Output the [X, Y] coordinate of the center of the cell containing the given text.  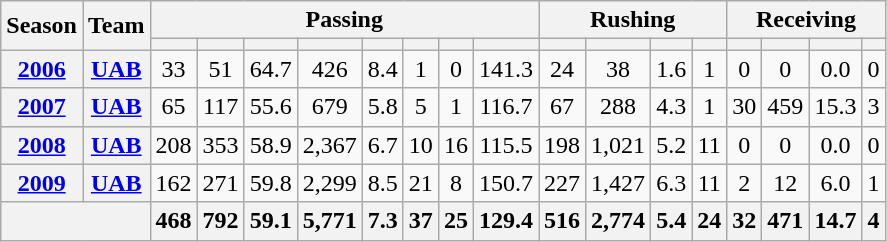
2,774 [618, 221]
2,299 [330, 183]
2,367 [330, 145]
150.7 [506, 183]
5.8 [382, 107]
10 [420, 145]
33 [174, 69]
115.5 [506, 145]
Passing [344, 20]
59.1 [270, 221]
12 [786, 183]
8.4 [382, 69]
116.7 [506, 107]
16 [456, 145]
516 [562, 221]
459 [786, 107]
51 [220, 69]
14.7 [836, 221]
65 [174, 107]
3 [874, 107]
30 [744, 107]
2 [744, 183]
Season [42, 26]
37 [420, 221]
67 [562, 107]
32 [744, 221]
6.3 [672, 183]
2007 [42, 107]
55.6 [270, 107]
21 [420, 183]
792 [220, 221]
5.4 [672, 221]
1.6 [672, 69]
141.3 [506, 69]
2008 [42, 145]
198 [562, 145]
Receiving [806, 20]
25 [456, 221]
6.7 [382, 145]
6.0 [836, 183]
2006 [42, 69]
426 [330, 69]
8 [456, 183]
1,021 [618, 145]
227 [562, 183]
471 [786, 221]
4.3 [672, 107]
208 [174, 145]
5,771 [330, 221]
Team [116, 26]
8.5 [382, 183]
7.3 [382, 221]
59.8 [270, 183]
5.2 [672, 145]
15.3 [836, 107]
679 [330, 107]
4 [874, 221]
271 [220, 183]
353 [220, 145]
64.7 [270, 69]
288 [618, 107]
468 [174, 221]
58.9 [270, 145]
117 [220, 107]
2009 [42, 183]
Rushing [633, 20]
129.4 [506, 221]
1,427 [618, 183]
38 [618, 69]
162 [174, 183]
5 [420, 107]
